Provide the [X, Y] coordinate of the cell's center where the given text is located.  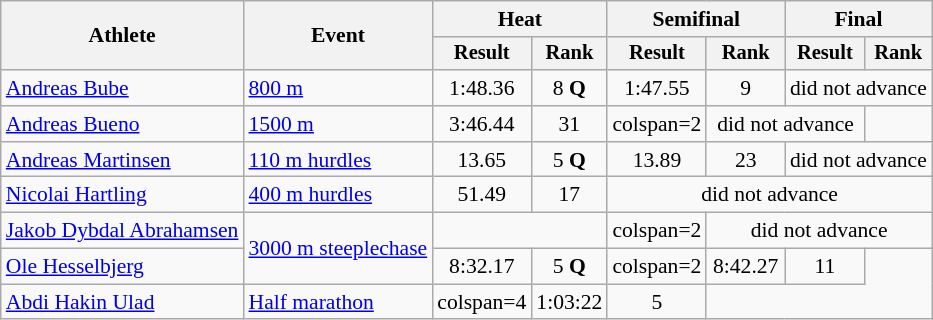
Final [858, 19]
Heat [520, 19]
8:32.17 [482, 267]
1:03:22 [569, 302]
13.89 [656, 160]
Athlete [122, 36]
Andreas Bueno [122, 124]
5 [656, 302]
800 m [338, 88]
110 m hurdles [338, 160]
11 [825, 267]
Semifinal [696, 19]
3:46.44 [482, 124]
Jakob Dybdal Abrahamsen [122, 231]
Half marathon [338, 302]
3000 m steeplechase [338, 248]
23 [746, 160]
8 Q [569, 88]
Andreas Martinsen [122, 160]
Ole Hesselbjerg [122, 267]
400 m hurdles [338, 195]
Nicolai Hartling [122, 195]
9 [746, 88]
Abdi Hakin Ulad [122, 302]
31 [569, 124]
13.65 [482, 160]
1:47.55 [656, 88]
1500 m [338, 124]
Event [338, 36]
colspan=4 [482, 302]
Andreas Bube [122, 88]
8:42.27 [746, 267]
51.49 [482, 195]
1:48.36 [482, 88]
17 [569, 195]
